For the text-containing cell, return its midpoint in (X, Y) coordinate format. 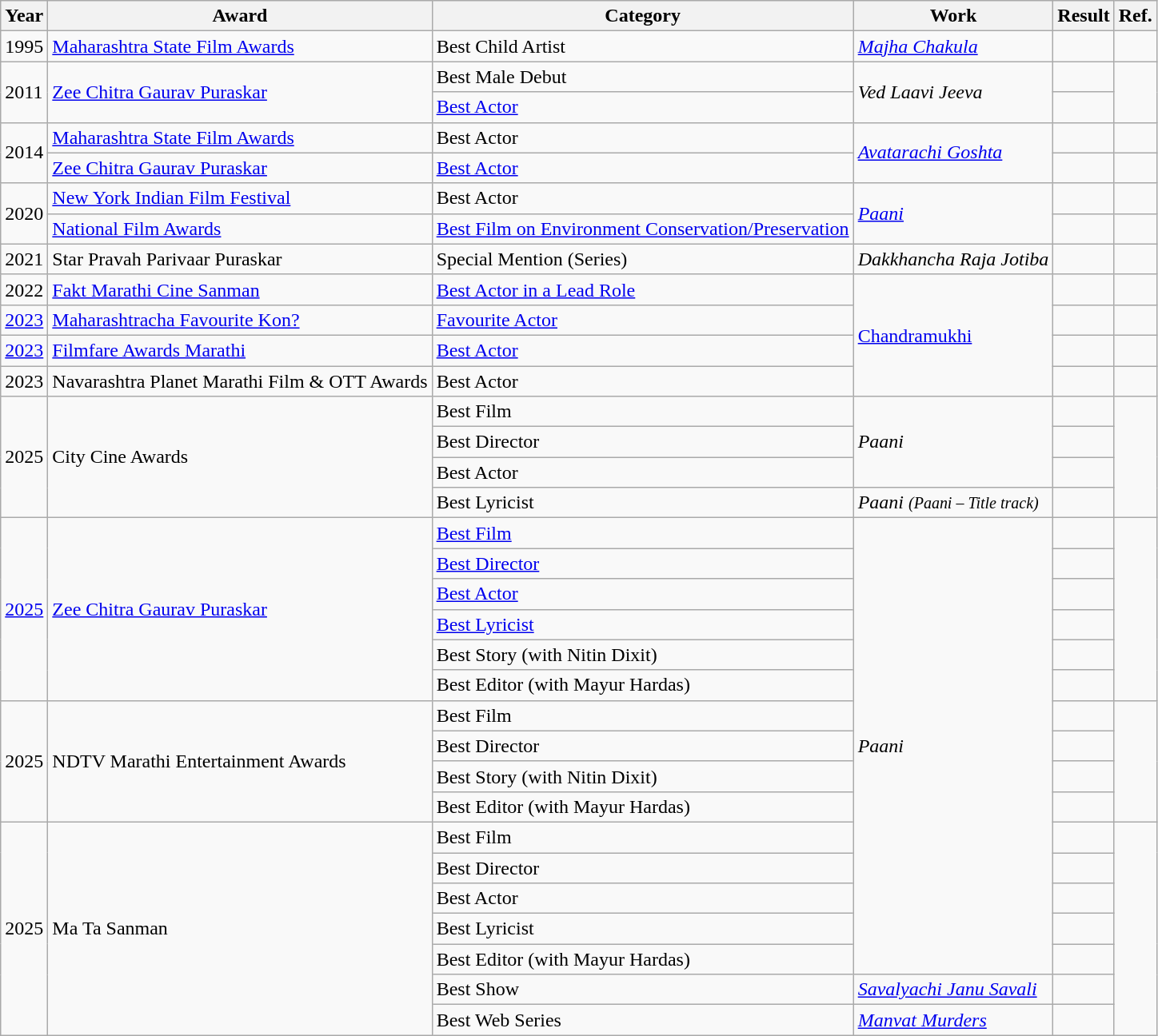
Savalyachi Janu Savali (953, 990)
Ved Laavi Jeeva (953, 92)
Dakkhancha Raja Jotiba (953, 259)
Ma Ta Sanman (240, 928)
Best Show (643, 990)
Best Web Series (643, 1020)
Best Male Debut (643, 77)
1995 (24, 46)
Paani (Paani – Title track) (953, 503)
2014 (24, 153)
Navarashtra Planet Marathi Film & OTT Awards (240, 381)
Year (24, 16)
Favourite Actor (643, 320)
Award (240, 16)
Ref. (1136, 16)
Star Pravah Parivaar Puraskar (240, 259)
Maharashtracha Favourite Kon? (240, 320)
Fakt Marathi Cine Sanman (240, 289)
Work (953, 16)
Chandramukhi (953, 335)
2020 (24, 213)
National Film Awards (240, 229)
2022 (24, 289)
New York Indian Film Festival (240, 198)
City Cine Awards (240, 457)
Best Film on Environment Conservation/Preservation (643, 229)
2011 (24, 92)
Best Actor in a Lead Role (643, 289)
Best Child Artist (643, 46)
Filmfare Awards Marathi (240, 350)
Category (643, 16)
Majha Chakula (953, 46)
NDTV Marathi Entertainment Awards (240, 761)
2021 (24, 259)
Result (1084, 16)
Special Mention (Series) (643, 259)
Manvat Murders (953, 1020)
Avatarachi Goshta (953, 153)
